Scan for the cell matching the given text and deliver its (x, y) coordinate at center. 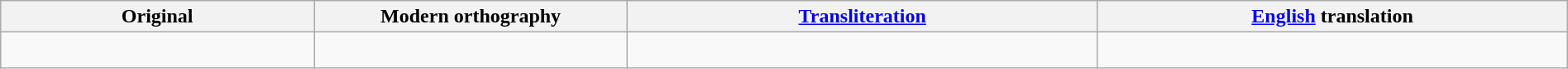
Original (157, 17)
English translation (1332, 17)
Transliteration (863, 17)
Modern orthography (471, 17)
